Search for the cell housing the specified text and yield its [X, Y] center coordinate. 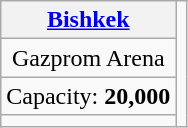
Bishkek [88, 20]
Gazprom Arena [88, 58]
Capacity: 20,000 [88, 96]
